Output the [x, y] coordinate of the center of the cell containing the given text.  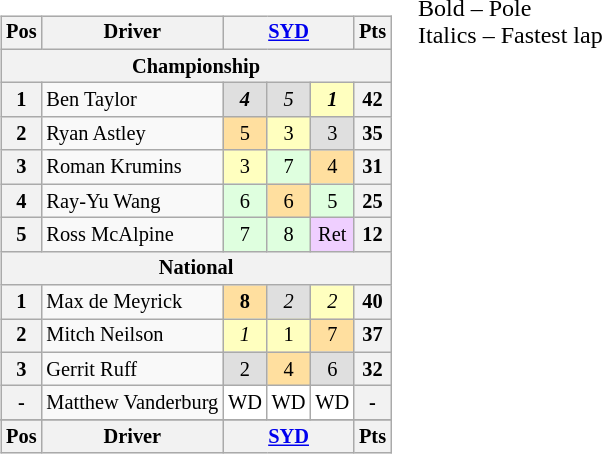
National [196, 268]
Mitch Neilson [132, 336]
Championship [196, 66]
Max de Meyrick [132, 302]
25 [372, 201]
Roman Krumins [132, 167]
35 [372, 134]
40 [372, 302]
Ben Taylor [132, 100]
Matthew Vanderburg [132, 403]
32 [372, 369]
Gerrit Ruff [132, 369]
Ret [332, 235]
Ryan Astley [132, 134]
31 [372, 167]
42 [372, 100]
37 [372, 336]
Ray-Yu Wang [132, 201]
12 [372, 235]
Ross McAlpine [132, 235]
